Scan for the cell matching the given text and deliver its (x, y) coordinate at center. 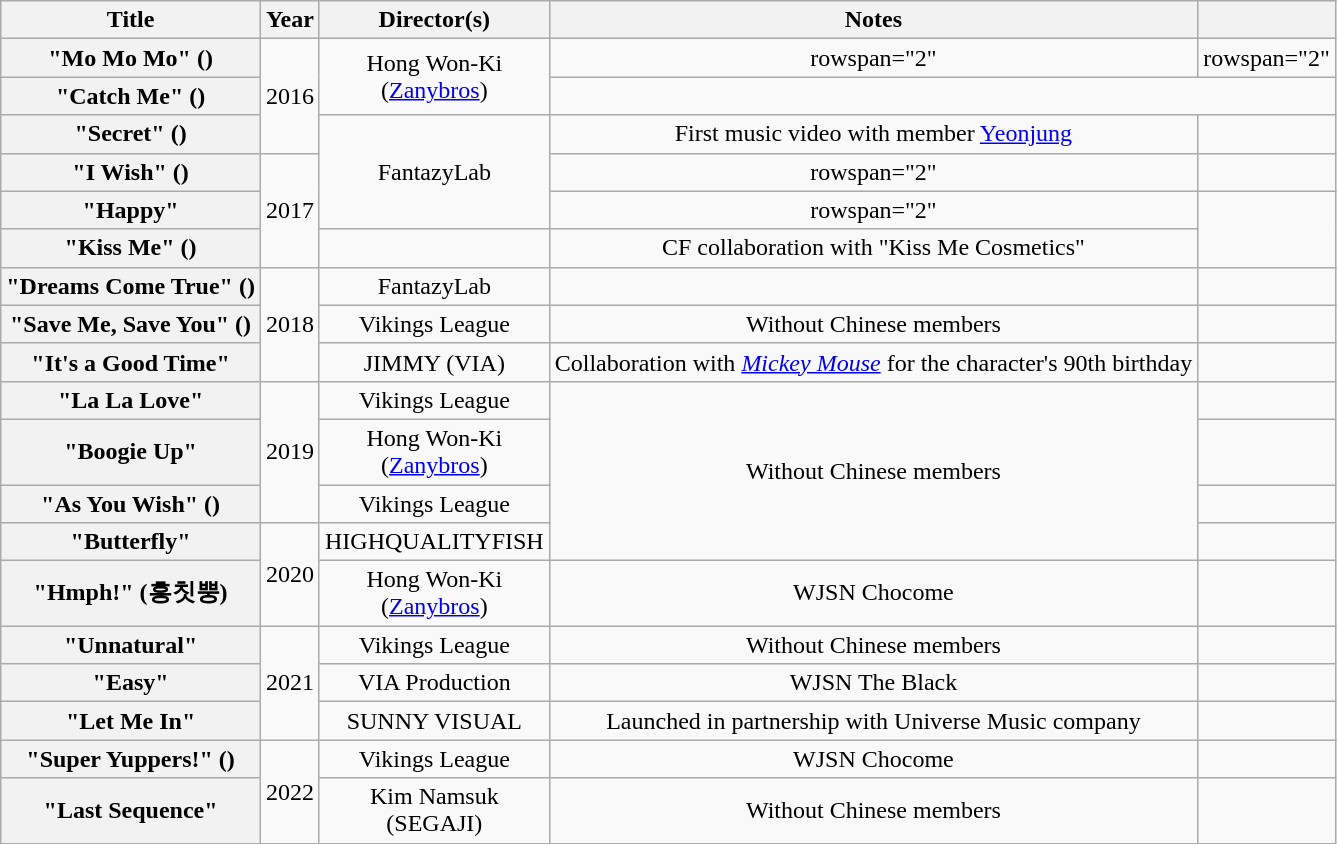
2020 (290, 574)
VIA Production (434, 683)
"Catch Me" () (131, 96)
"Boogie Up" (131, 452)
2017 (290, 210)
"Unnatural" (131, 645)
HIGHQUALITYFISH (434, 542)
"Secret" () (131, 134)
"Happy" (131, 210)
WJSN The Black (874, 683)
CF collaboration with "Kiss Me Cosmetics" (874, 248)
Director(s) (434, 20)
"It's a Good Time" (131, 362)
"Save Me, Save You" () (131, 324)
"I Wish" () (131, 172)
Title (131, 20)
Kim Namsuk(SEGAJI) (434, 810)
"Dreams Come True" () (131, 286)
"La La Love" (131, 400)
"Last Sequence" (131, 810)
2019 (290, 452)
"Mo Mo Mo" () (131, 58)
Notes (874, 20)
2021 (290, 683)
2018 (290, 324)
"Let Me In" (131, 721)
"Butterfly" (131, 542)
JIMMY (VIA) (434, 362)
"Easy" (131, 683)
2022 (290, 792)
"Hmph!" (흥칫뿡) (131, 594)
SUNNY VISUAL (434, 721)
First music video with member Yeonjung (874, 134)
Year (290, 20)
2016 (290, 96)
Collaboration with Mickey Mouse for the character's 90th birthday (874, 362)
"Super Yuppers!" () (131, 759)
"As You Wish" () (131, 503)
"Kiss Me" () (131, 248)
Launched in partnership with Universe Music company (874, 721)
